Return [x, y] of the center of cell containing provided text 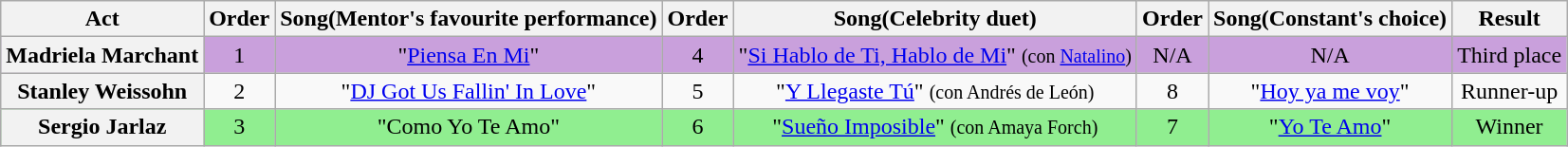
Song(Mentor's favourite performance) [469, 19]
"Sueño Imposible" (con Amaya Forch) [935, 127]
Winner [1510, 127]
5 [698, 91]
"Si Hablo de Ti, Hablo de Mi" (con Natalino) [935, 55]
"Piensa En Mi" [469, 55]
Sergio Jarlaz [102, 127]
3 [239, 127]
8 [1172, 91]
2 [239, 91]
"Como Yo Te Amo" [469, 127]
6 [698, 127]
1 [239, 55]
Act [102, 19]
Runner-up [1510, 91]
Stanley Weissohn [102, 91]
Madriela Marchant [102, 55]
"DJ Got Us Fallin' In Love" [469, 91]
"Yo Te Amo" [1330, 127]
"Y Llegaste Tú" (con Andrés de León) [935, 91]
Song(Celebrity duet) [935, 19]
Result [1510, 19]
"Hoy ya me voy" [1330, 91]
Song(Constant's choice) [1330, 19]
7 [1172, 127]
Third place [1510, 55]
4 [698, 55]
